Determine the (x, y) coordinate at the center of the cell enclosing the given text.  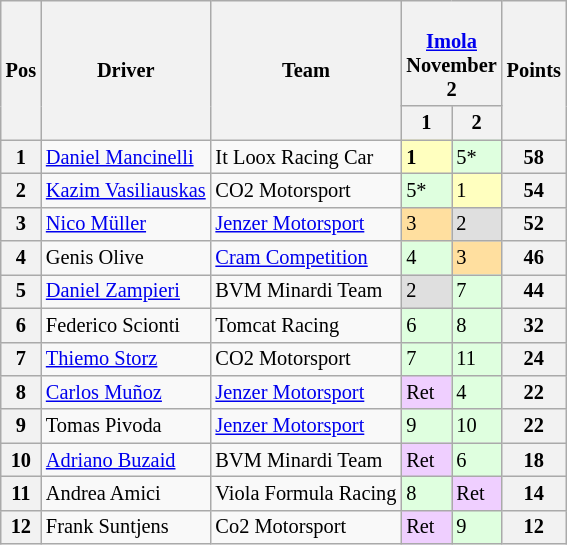
32 (534, 325)
Daniel Zampieri (126, 291)
52 (534, 224)
58 (534, 157)
Thiemo Storz (126, 359)
Adriano Buzaid (126, 460)
5 (21, 291)
ImolaNovember 2 (451, 53)
Tomcat Racing (306, 325)
Federico Scionti (126, 325)
Andrea Amici (126, 493)
46 (534, 258)
Kazim Vasiliauskas (126, 190)
Genis Olive (126, 258)
18 (534, 460)
Co2 Motorsport (306, 527)
Viola Formula Racing (306, 493)
Nico Müller (126, 224)
Points (534, 70)
54 (534, 190)
Pos (21, 70)
Team (306, 70)
Carlos Muñoz (126, 392)
Driver (126, 70)
Tomas Pivoda (126, 426)
Cram Competition (306, 258)
24 (534, 359)
It Loox Racing Car (306, 157)
Daniel Mancinelli (126, 157)
Frank Suntjens (126, 527)
44 (534, 291)
14 (534, 493)
